Return (X, Y) of the center of cell containing provided text 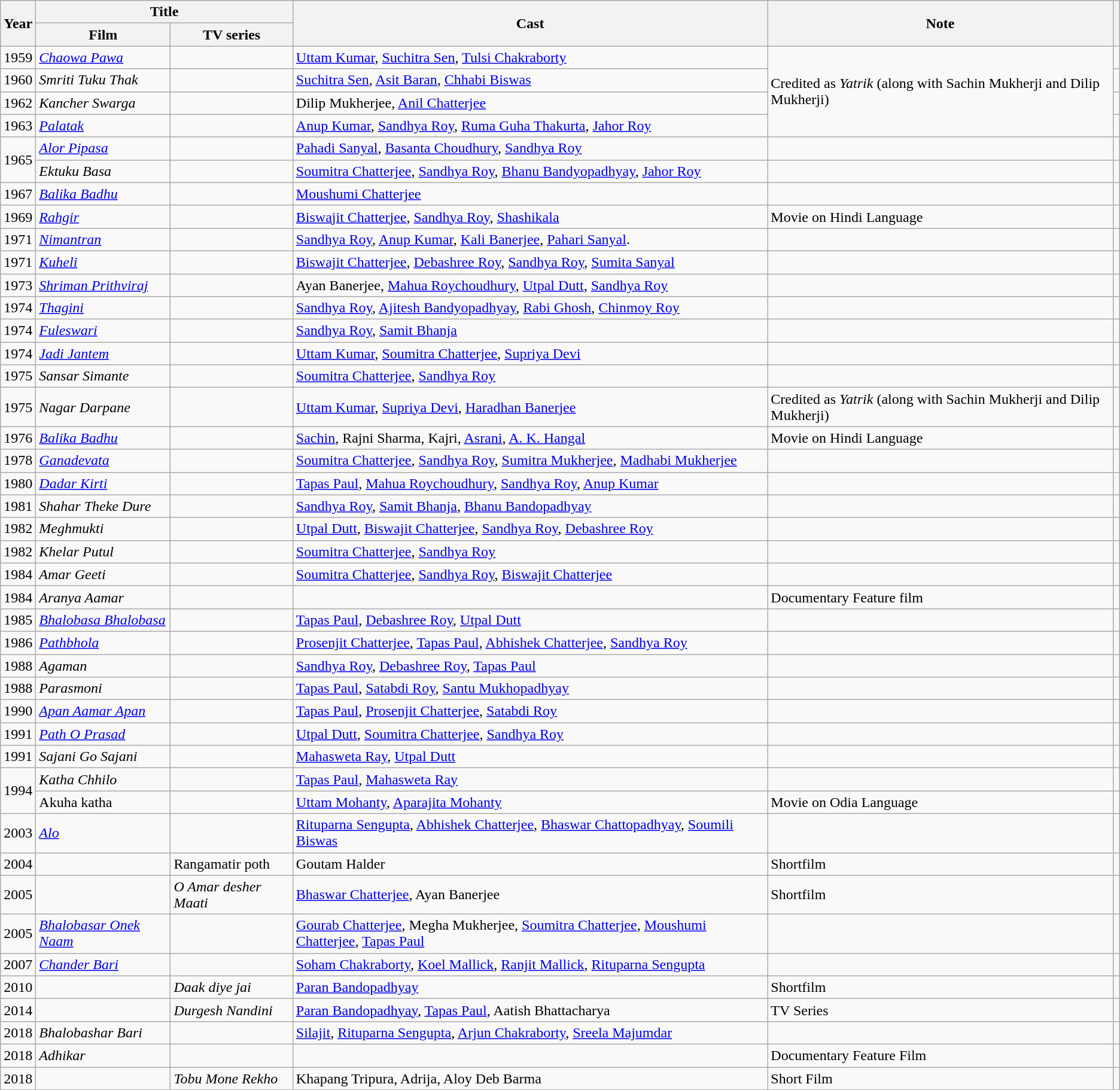
Tapas Paul, Debashree Roy, Utpal Dutt (530, 620)
Suchitra Sen, Asit Baran, Chhabi Biswas (530, 80)
Utpal Dutt, Soumitra Chatterjee, Sandhya Roy (530, 734)
Sajani Go Sajani (103, 757)
2014 (18, 1010)
Soumitra Chatterjee, Sandhya Roy, Bhanu Bandyopadhyay, Jahor Roy (530, 171)
Soumitra Chatterjee, Sandhya Roy, Biswajit Chatterjee (530, 574)
Sandhya Roy, Anup Kumar, Kali Banerjee, Pahari Sanyal. (530, 239)
Sandhya Roy, Ajitesh Bandyopadhyay, Rabi Ghosh, Chinmoy Roy (530, 308)
Mahasweta Ray, Utpal Dutt (530, 757)
1962 (18, 103)
Palatak (103, 126)
Akuha katha (103, 802)
1978 (18, 461)
Thagini (103, 308)
Uttam Kumar, Soumitra Chatterjee, Supriya Devi (530, 354)
1967 (18, 194)
1969 (18, 217)
Khelar Putul (103, 552)
Biswajit Chatterjee, Sandhya Roy, Shashikala (530, 217)
Pahadi Sanyal, Basanta Choudhury, Sandhya Roy (530, 148)
Silajit, Rituparna Sengupta, Arjun Chakraborty, Sreela Majumdar (530, 1033)
1960 (18, 80)
Documentary Feature Film (941, 1055)
1963 (18, 126)
Daak diye jai (232, 987)
Katha Chhilo (103, 780)
Tobu Mone Rekho (232, 1079)
Rangamatir poth (232, 864)
Prosenjit Chatterjee, Tapas Paul, Abhishek Chatterjee, Sandhya Roy (530, 643)
Tapas Paul, Prosenjit Chatterjee, Satabdi Roy (530, 711)
Uttam Mohanty, Aparajita Mohanty (530, 802)
Aranya Aamar (103, 597)
1981 (18, 506)
Adhikar (103, 1055)
Agaman (103, 666)
Year (18, 23)
Title (164, 12)
Path O Prasad (103, 734)
Uttam Kumar, Supriya Devi, Haradhan Banerjee (530, 407)
1959 (18, 57)
Paran Bandopadhyay, Tapas Paul, Aatish Bhattacharya (530, 1010)
Utpal Dutt, Biswajit Chatterjee, Sandhya Roy, Debashree Roy (530, 529)
2003 (18, 833)
Bhalobasar Onek Naam (103, 933)
Film (103, 35)
Shriman Prithviraj (103, 285)
Tapas Paul, Mahua Roychoudhury, Sandhya Roy, Anup Kumar (530, 483)
Soham Chakraborty, Koel Mallick, Ranjit Mallick, Rituparna Sengupta (530, 964)
Meghmukti (103, 529)
Smriti Tuku Thak (103, 80)
Documentary Feature film (941, 597)
Rituparna Sengupta, Abhishek Chatterjee, Bhaswar Chattopadhyay, Soumili Biswas (530, 833)
Chander Bari (103, 964)
Fuleswari (103, 331)
Sachin, Rajni Sharma, Kajri, Asrani, A. K. Hangal (530, 438)
Durgesh Nandini (232, 1010)
Short Film (941, 1079)
Ektuku Basa (103, 171)
Ganadevata (103, 461)
Note (941, 23)
Parasmoni (103, 689)
Dadar Kirti (103, 483)
TV series (232, 35)
Nimantran (103, 239)
Paran Bandopadhyay (530, 987)
Pathbhola (103, 643)
Chaowa Pawa (103, 57)
Goutam Halder (530, 864)
O Amar desher Maati (232, 895)
1980 (18, 483)
2010 (18, 987)
Anup Kumar, Sandhya Roy, Ruma Guha Thakurta, Jahor Roy (530, 126)
1985 (18, 620)
1965 (18, 160)
1976 (18, 438)
1994 (18, 791)
Sandhya Roy, Samit Bhanja, Bhanu Bandopadhyay (530, 506)
Rahgir (103, 217)
TV Series (941, 1010)
Alo (103, 833)
Jadi Jantem (103, 354)
Soumitra Chatterjee, Sandhya Roy, Sumitra Mukherjee, Madhabi Mukherjee (530, 461)
Biswajit Chatterjee, Debashree Roy, Sandhya Roy, Sumita Sanyal (530, 262)
Cast (530, 23)
Khapang Tripura, Adrija, Aloy Deb Barma (530, 1079)
1986 (18, 643)
Bhalobashar Bari (103, 1033)
Tapas Paul, Mahasweta Ray (530, 780)
Dilip Mukherjee, Anil Chatterjee (530, 103)
Nagar Darpane (103, 407)
Sandhya Roy, Debashree Roy, Tapas Paul (530, 666)
Amar Geeti (103, 574)
Bhaswar Chatterjee, Ayan Banerjee (530, 895)
Alor Pipasa (103, 148)
Tapas Paul, Satabdi Roy, Santu Mukhopadhyay (530, 689)
Ayan Banerjee, Mahua Roychoudhury, Utpal Dutt, Sandhya Roy (530, 285)
Movie on Odia Language (941, 802)
Kancher Swarga (103, 103)
1973 (18, 285)
2004 (18, 864)
2007 (18, 964)
Gourab Chatterjee, Megha Mukherjee, Soumitra Chatterjee, Moushumi Chatterjee, Tapas Paul (530, 933)
1990 (18, 711)
Sandhya Roy, Samit Bhanja (530, 331)
Bhalobasa Bhalobasa (103, 620)
Kuheli (103, 262)
Uttam Kumar, Suchitra Sen, Tulsi Chakraborty (530, 57)
Sansar Simante (103, 376)
Shahar Theke Dure (103, 506)
Moushumi Chatterjee (530, 194)
Apan Aamar Apan (103, 711)
